Locate the cell with the specified text and output its [X, Y] center coordinate. 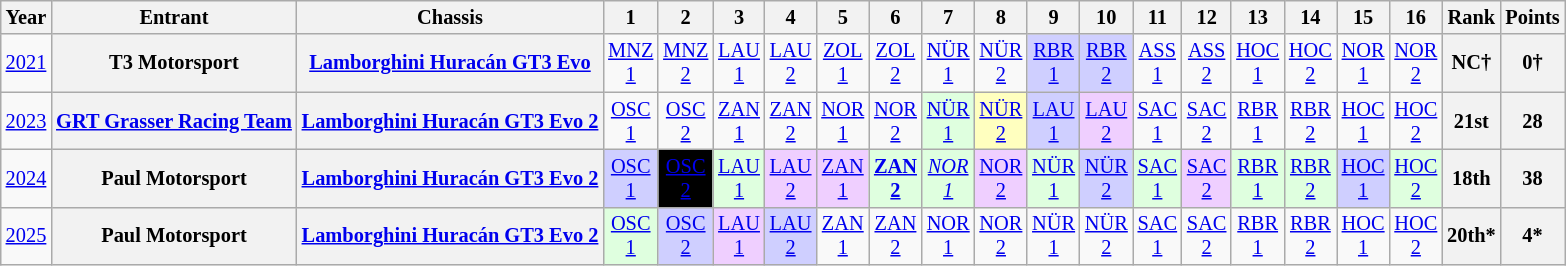
12 [1206, 17]
ZOL1 [842, 63]
10 [1106, 17]
T3 Motorsport [174, 63]
Entrant [174, 17]
ZOL2 [896, 63]
11 [1158, 17]
NC† [1471, 63]
Chassis [450, 17]
38 [1533, 178]
21st [1471, 121]
28 [1533, 121]
5 [842, 17]
0† [1533, 63]
2 [686, 17]
ASS2 [1206, 63]
6 [896, 17]
Year [26, 17]
2024 [26, 178]
2023 [26, 121]
Points [1533, 17]
14 [1310, 17]
GRT Grasser Racing Team [174, 121]
9 [1054, 17]
2025 [26, 236]
15 [1364, 17]
3 [739, 17]
4* [1533, 236]
8 [1002, 17]
13 [1258, 17]
MNZ1 [630, 63]
1 [630, 17]
4 [791, 17]
20th* [1471, 236]
16 [1416, 17]
Lamborghini Huracán GT3 Evo [450, 63]
MNZ2 [686, 63]
Rank [1471, 17]
7 [948, 17]
ASS1 [1158, 63]
2021 [26, 63]
18th [1471, 178]
